Search for the cell housing the specified text and yield its (x, y) center coordinate. 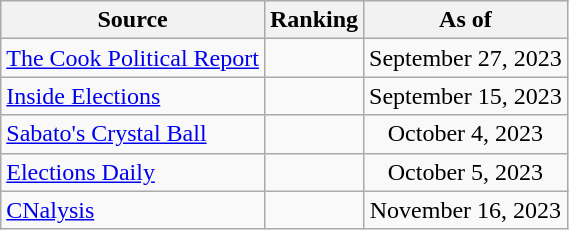
Elections Daily (133, 172)
September 27, 2023 (466, 58)
September 15, 2023 (466, 96)
October 5, 2023 (466, 172)
November 16, 2023 (466, 210)
Ranking (314, 20)
As of (466, 20)
CNalysis (133, 210)
Source (133, 20)
Inside Elections (133, 96)
The Cook Political Report (133, 58)
October 4, 2023 (466, 134)
Sabato's Crystal Ball (133, 134)
